Pinpoint the cell where the given text exists, returning its (x, y) midpoint coordinate. 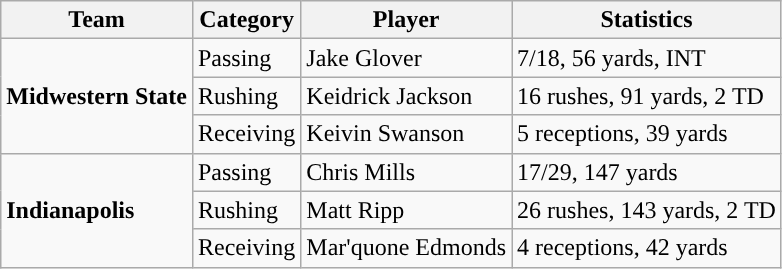
7/18, 56 yards, INT (647, 58)
4 receptions, 42 yards (647, 248)
Statistics (647, 20)
Keidrick Jackson (406, 96)
Category (246, 20)
17/29, 147 yards (647, 172)
Matt Ripp (406, 210)
Mar'quone Edmonds (406, 248)
Player (406, 20)
Midwestern State (97, 96)
16 rushes, 91 yards, 2 TD (647, 96)
Indianapolis (97, 210)
Keivin Swanson (406, 134)
Chris Mills (406, 172)
5 receptions, 39 yards (647, 134)
26 rushes, 143 yards, 2 TD (647, 210)
Jake Glover (406, 58)
Team (97, 20)
